Detect which cell encompasses the target text, then output its [X, Y] center coordinate. 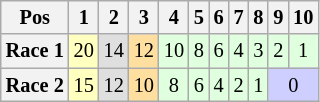
Race 2 [35, 85]
9 [278, 17]
7 [239, 17]
5 [199, 17]
15 [84, 85]
Pos [35, 17]
Race 1 [35, 51]
14 [114, 51]
20 [84, 51]
0 [293, 85]
